Find where the given text appears and provide that cell's center as [X, Y] coordinate. 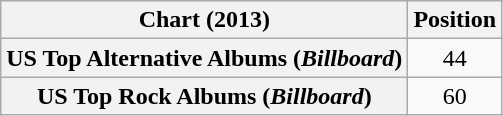
44 [455, 58]
Chart (2013) [204, 20]
US Top Alternative Albums (Billboard) [204, 58]
Position [455, 20]
60 [455, 96]
US Top Rock Albums (Billboard) [204, 96]
